Return (x, y) of the center of cell containing provided text 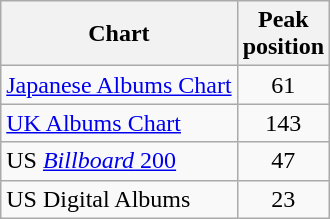
US Billboard 200 (119, 161)
23 (283, 199)
Japanese Albums Chart (119, 85)
Peakposition (283, 34)
61 (283, 85)
US Digital Albums (119, 199)
Chart (119, 34)
47 (283, 161)
143 (283, 123)
UK Albums Chart (119, 123)
